Provide the (X, Y) coordinate of the cell's center where the given text is located.  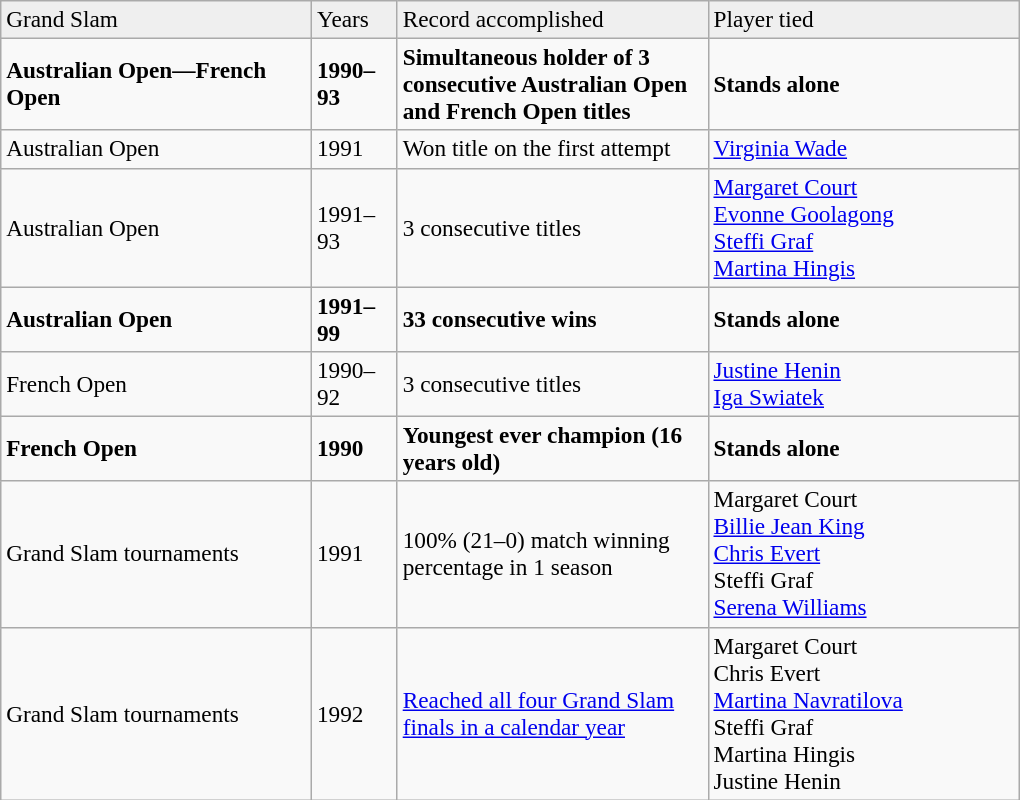
Grand Slam (156, 19)
1991–99 (355, 318)
Margaret Court Evonne Goolagong Steffi Graf Martina Hingis (864, 228)
1991–93 (355, 228)
Record accomplished (552, 19)
Reached all four Grand Slam finals in a calendar year (552, 714)
Virginia Wade (864, 149)
1992 (355, 714)
Margaret Court Chris Evert Martina Navratilova Steffi Graf Martina Hingis Justine Henin (864, 714)
33 consecutive wins (552, 318)
100% (21–0) match winning percentage in 1 season (552, 554)
Australian Open—French Open (156, 84)
1990–93 (355, 84)
Player tied (864, 19)
Won title on the first attempt (552, 149)
Margaret CourtBillie Jean KingChris EvertSteffi GrafSerena Williams (864, 554)
1990 (355, 448)
Youngest ever champion (16 years old) (552, 448)
Simultaneous holder of 3 consecutive Australian Open and French Open titles (552, 84)
1990–92 (355, 384)
Years (355, 19)
Justine Henin Iga Swiatek (864, 384)
